Identify which cell holds the provided text, then report its (X, Y) central coordinate. 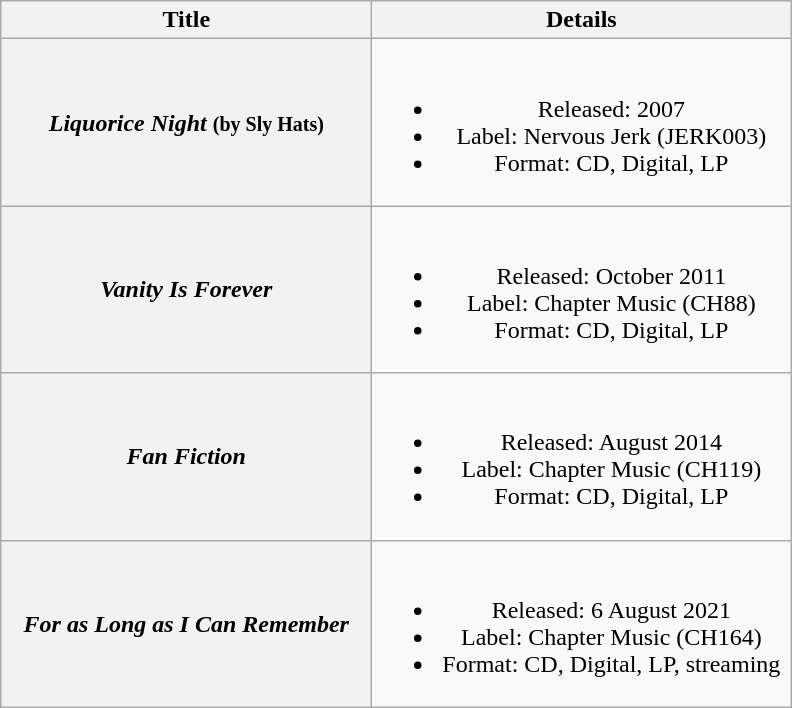
Liquorice Night (by Sly Hats) (186, 122)
Released: August 2014Label: Chapter Music (CH119)Format: CD, Digital, LP (582, 456)
For as Long as I Can Remember (186, 624)
Title (186, 20)
Released: 6 August 2021Label: Chapter Music (CH164)Format: CD, Digital, LP, streaming (582, 624)
Released: 2007Label: Nervous Jerk (JERK003)Format: CD, Digital, LP (582, 122)
Details (582, 20)
Fan Fiction (186, 456)
Vanity Is Forever (186, 290)
Released: October 2011Label: Chapter Music (CH88)Format: CD, Digital, LP (582, 290)
